Provide the [X, Y] coordinate of the cell's center where the given text is located.  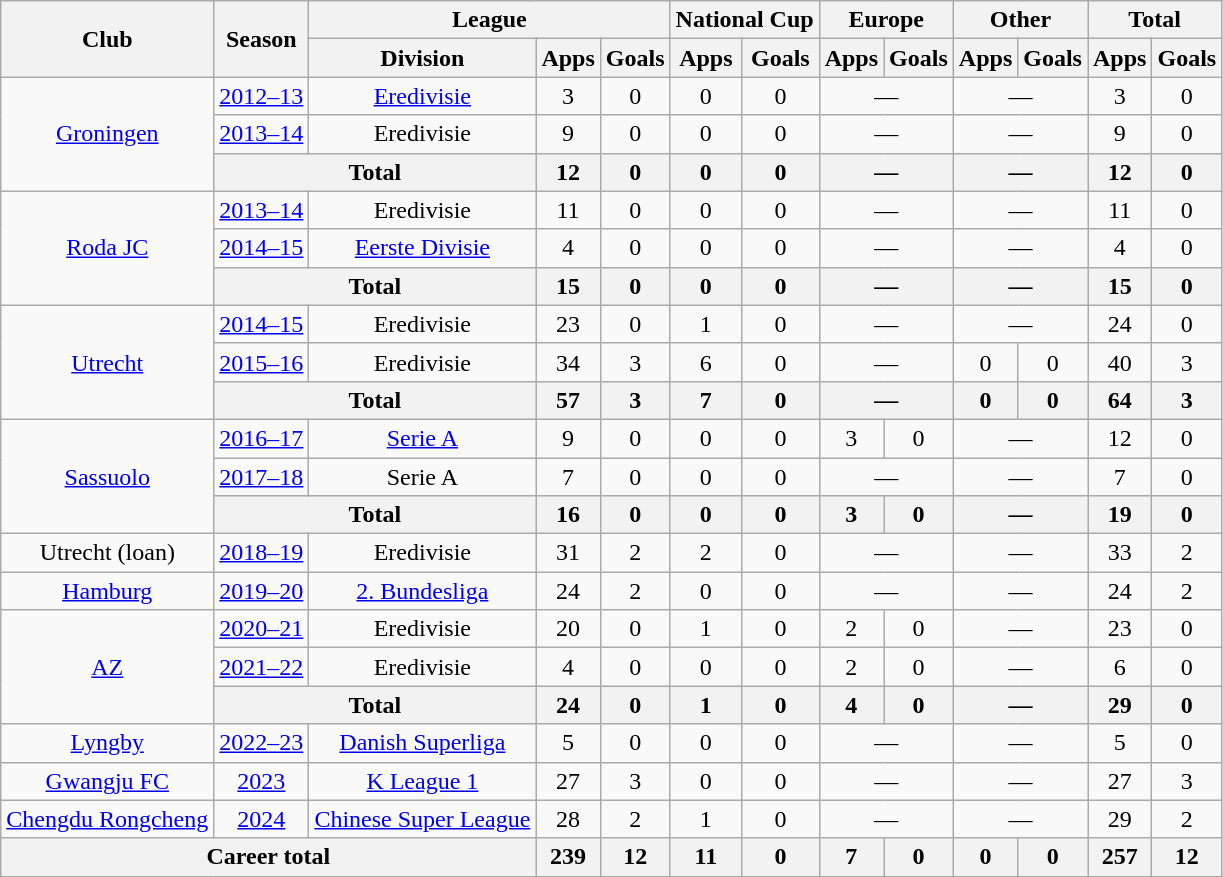
2018–19 [262, 553]
Other [1020, 20]
Division [422, 58]
Career total [268, 857]
Chinese Super League [422, 819]
31 [568, 553]
Europe [886, 20]
Utrecht (loan) [108, 553]
239 [568, 857]
National Cup [744, 20]
2024 [262, 819]
Utrecht [108, 362]
2017–18 [262, 477]
2015–16 [262, 362]
Lyngby [108, 743]
Danish Superliga [422, 743]
AZ [108, 667]
16 [568, 515]
33 [1120, 553]
Club [108, 39]
64 [1120, 400]
257 [1120, 857]
Chengdu Rongcheng [108, 819]
League [490, 20]
Roda JC [108, 248]
34 [568, 362]
40 [1120, 362]
2021–22 [262, 667]
Groningen [108, 134]
2023 [262, 781]
19 [1120, 515]
20 [568, 629]
Season [262, 39]
Eerste Divisie [422, 248]
2012–13 [262, 96]
2016–17 [262, 438]
Sassuolo [108, 476]
2019–20 [262, 591]
2022–23 [262, 743]
K League 1 [422, 781]
Hamburg [108, 591]
Gwangju FC [108, 781]
28 [568, 819]
57 [568, 400]
2. Bundesliga [422, 591]
2020–21 [262, 629]
